Scan for the cell matching the given text and deliver its [X, Y] coordinate at center. 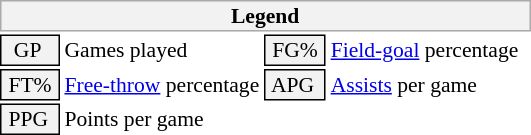
Assists per game [430, 85]
Free-throw percentage [162, 85]
Legend [265, 16]
FG% [295, 50]
APG [295, 85]
GP [30, 50]
Field-goal percentage [430, 50]
Games played [162, 50]
FT% [30, 85]
